Pinpoint the cell where the given text exists, returning its [X, Y] midpoint coordinate. 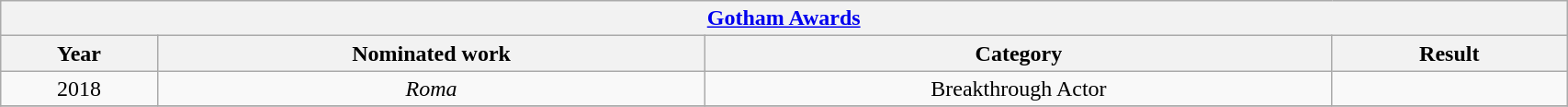
Breakthrough Actor [1019, 89]
Roma [432, 89]
Category [1019, 53]
Year [79, 53]
Result [1450, 53]
2018 [79, 89]
Gotham Awards [784, 18]
Nominated work [432, 53]
